Return [x, y] of the center of cell containing provided text 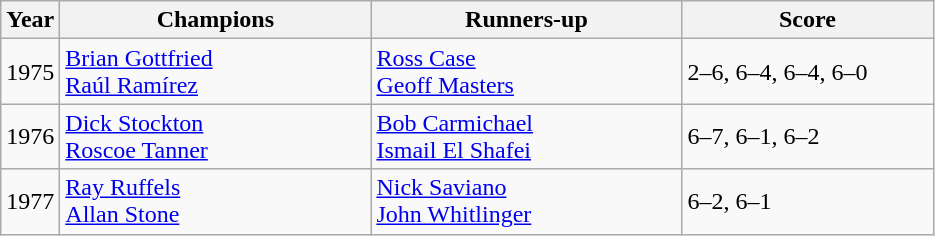
2–6, 6–4, 6–4, 6–0 [808, 72]
Year [30, 20]
Dick Stockton Roscoe Tanner [216, 136]
1977 [30, 202]
Score [808, 20]
6–2, 6–1 [808, 202]
Nick Saviano John Whitlinger [526, 202]
Champions [216, 20]
Runners-up [526, 20]
Brian Gottfried Raúl Ramírez [216, 72]
6–7, 6–1, 6–2 [808, 136]
Ross Case Geoff Masters [526, 72]
Bob Carmichael Ismail El Shafei [526, 136]
1975 [30, 72]
1976 [30, 136]
Ray Ruffels Allan Stone [216, 202]
